Locate the cell with the specified text and output its [X, Y] center coordinate. 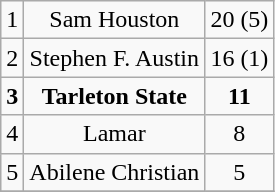
4 [12, 134]
Stephen F. Austin [114, 58]
Tarleton State [114, 96]
Abilene Christian [114, 172]
8 [240, 134]
Sam Houston [114, 20]
1 [12, 20]
3 [12, 96]
20 (5) [240, 20]
2 [12, 58]
11 [240, 96]
Lamar [114, 134]
16 (1) [240, 58]
